Output the (x, y) coordinate of the center of the cell containing the given text.  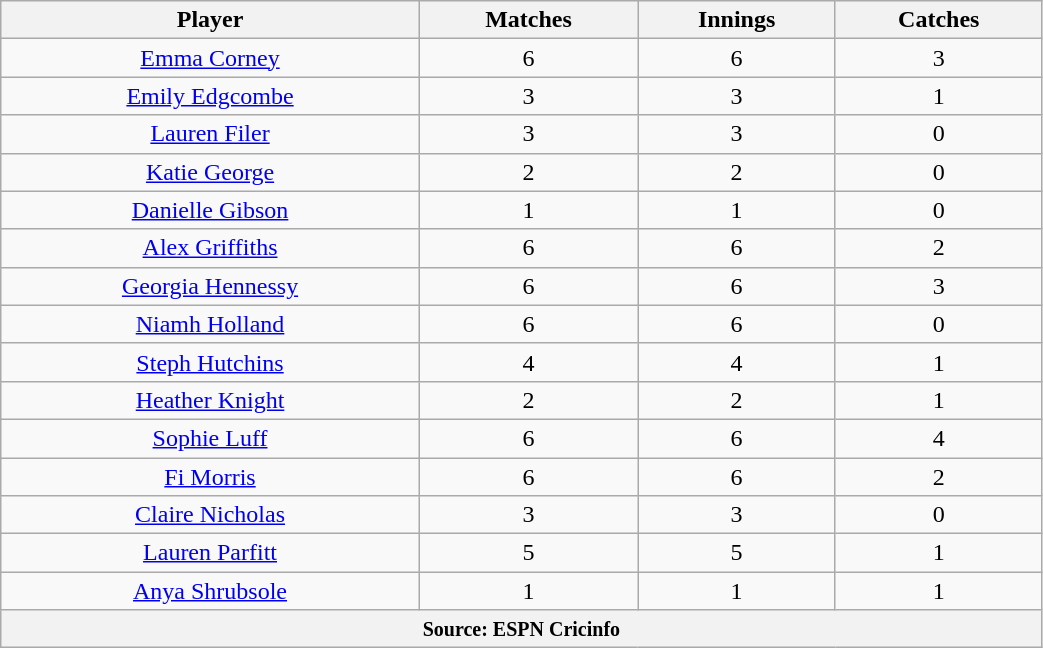
Emma Corney (210, 58)
Georgia Hennessy (210, 286)
Heather Knight (210, 400)
Claire Nicholas (210, 515)
Alex Griffiths (210, 248)
Player (210, 20)
Emily Edgcombe (210, 96)
Lauren Parfitt (210, 553)
Fi Morris (210, 477)
Steph Hutchins (210, 362)
Sophie Luff (210, 438)
Katie George (210, 172)
Matches (528, 20)
Catches (938, 20)
Danielle Gibson (210, 210)
Anya Shrubsole (210, 591)
Source: ESPN Cricinfo (522, 629)
Innings (737, 20)
Niamh Holland (210, 324)
Lauren Filer (210, 134)
